For the text-containing cell, return its midpoint in [x, y] coordinate format. 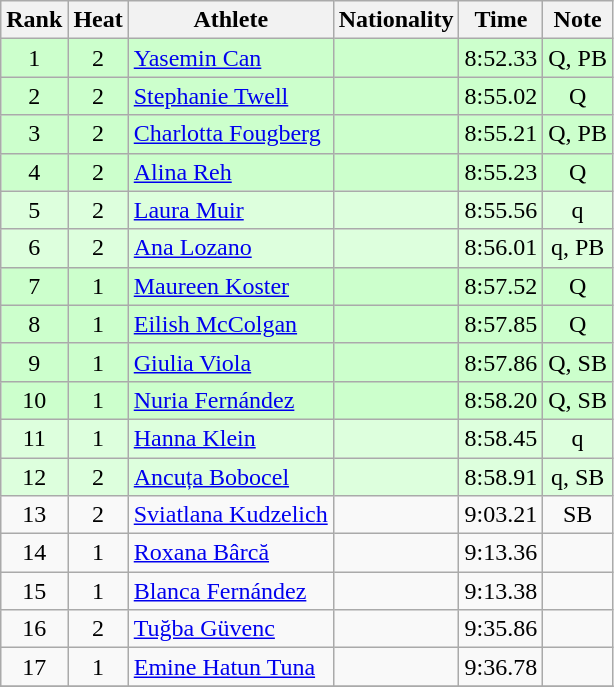
8:55.56 [501, 210]
Roxana Bârcă [230, 553]
9:36.78 [501, 667]
7 [34, 286]
Hanna Klein [230, 438]
8:57.86 [501, 362]
8:56.01 [501, 248]
Blanca Fernández [230, 591]
Eilish McColgan [230, 324]
Stephanie Twell [230, 96]
Emine Hatun Tuna [230, 667]
Nuria Fernández [230, 400]
10 [34, 400]
Note [578, 20]
q, SB [578, 477]
15 [34, 591]
8:55.02 [501, 96]
17 [34, 667]
8:58.45 [501, 438]
4 [34, 172]
Ana Lozano [230, 248]
Time [501, 20]
8:52.33 [501, 58]
12 [34, 477]
8:58.91 [501, 477]
Laura Muir [230, 210]
Athlete [230, 20]
3 [34, 134]
Maureen Koster [230, 286]
8:58.20 [501, 400]
9:03.21 [501, 515]
8:55.23 [501, 172]
13 [34, 515]
Alina Reh [230, 172]
Sviatlana Kudzelich [230, 515]
14 [34, 553]
8:57.85 [501, 324]
9:13.36 [501, 553]
9 [34, 362]
8:57.52 [501, 286]
9:13.38 [501, 591]
Rank [34, 20]
6 [34, 248]
Ancuța Bobocel [230, 477]
Charlotta Fougberg [230, 134]
11 [34, 438]
5 [34, 210]
9:35.86 [501, 629]
16 [34, 629]
8:55.21 [501, 134]
Yasemin Can [230, 58]
Nationality [396, 20]
Heat [98, 20]
8 [34, 324]
q, PB [578, 248]
SB [578, 515]
Tuğba Güvenc [230, 629]
Giulia Viola [230, 362]
